Return (X, Y) of the center of cell containing provided text 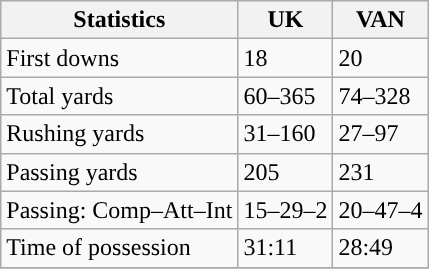
UK (286, 20)
27–97 (380, 134)
31–160 (286, 134)
Passing yards (120, 172)
Passing: Comp–Att–Int (120, 210)
18 (286, 58)
VAN (380, 20)
28:49 (380, 248)
Rushing yards (120, 134)
Total yards (120, 96)
205 (286, 172)
31:11 (286, 248)
20–47–4 (380, 210)
Time of possession (120, 248)
Statistics (120, 20)
15–29–2 (286, 210)
231 (380, 172)
First downs (120, 58)
74–328 (380, 96)
60–365 (286, 96)
20 (380, 58)
